Find where the given text appears and provide that cell's center as (X, Y) coordinate. 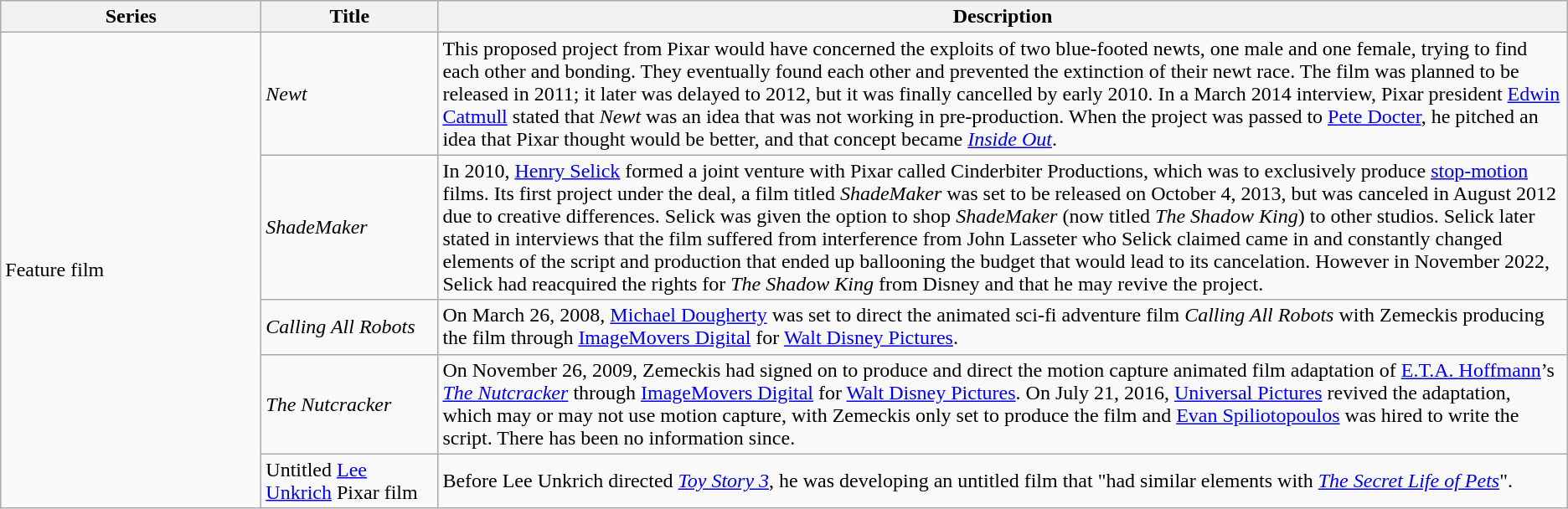
The Nutcracker (350, 404)
Newt (350, 94)
Description (1003, 17)
Title (350, 17)
Untitled Lee Unkrich Pixar film (350, 481)
Series (131, 17)
Before Lee Unkrich directed Toy Story 3, he was developing an untitled film that "had similar elements with The Secret Life of Pets". (1003, 481)
Feature film (131, 270)
ShadeMaker (350, 228)
Calling All Robots (350, 326)
